Identify which cell holds the provided text, then report its (X, Y) central coordinate. 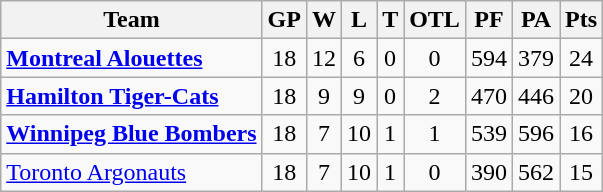
OTL (435, 20)
Pts (582, 20)
16 (582, 134)
T (390, 20)
12 (324, 58)
Montreal Alouettes (132, 58)
24 (582, 58)
PF (488, 20)
Toronto Argonauts (132, 172)
W (324, 20)
15 (582, 172)
Winnipeg Blue Bombers (132, 134)
6 (360, 58)
GP (284, 20)
594 (488, 58)
470 (488, 96)
539 (488, 134)
PA (536, 20)
390 (488, 172)
Hamilton Tiger-Cats (132, 96)
562 (536, 172)
Team (132, 20)
2 (435, 96)
446 (536, 96)
L (360, 20)
379 (536, 58)
20 (582, 96)
596 (536, 134)
